Extract the (x, y) coordinate from the center of the cell holding the provided text.  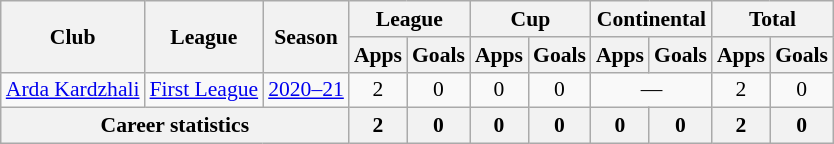
Arda Kardzhali (73, 90)
Career statistics (175, 126)
Total (772, 19)
— (652, 90)
Cup (530, 19)
2020–21 (306, 90)
Club (73, 36)
Continental (652, 19)
First League (204, 90)
Season (306, 36)
